Return the (X, Y) coordinate for the center point of the cell that contains the specified text.  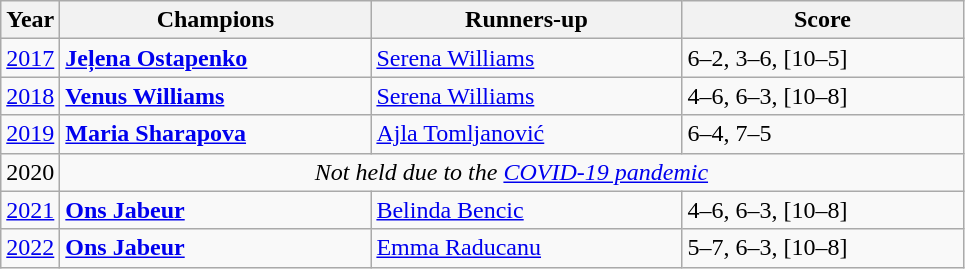
2017 (30, 58)
Emma Raducanu (526, 248)
5–7, 6–3, [10–8] (822, 248)
2019 (30, 134)
2022 (30, 248)
6–4, 7–5 (822, 134)
Runners-up (526, 20)
Year (30, 20)
Champions (216, 20)
6–2, 3–6, [10–5] (822, 58)
Jeļena Ostapenko (216, 58)
2021 (30, 210)
Maria Sharapova (216, 134)
Score (822, 20)
Ajla Tomljanović (526, 134)
2018 (30, 96)
2020 (30, 172)
Belinda Bencic (526, 210)
Venus Williams (216, 96)
Not held due to the COVID-19 pandemic (512, 172)
